For the text-containing cell, return its midpoint in [X, Y] coordinate format. 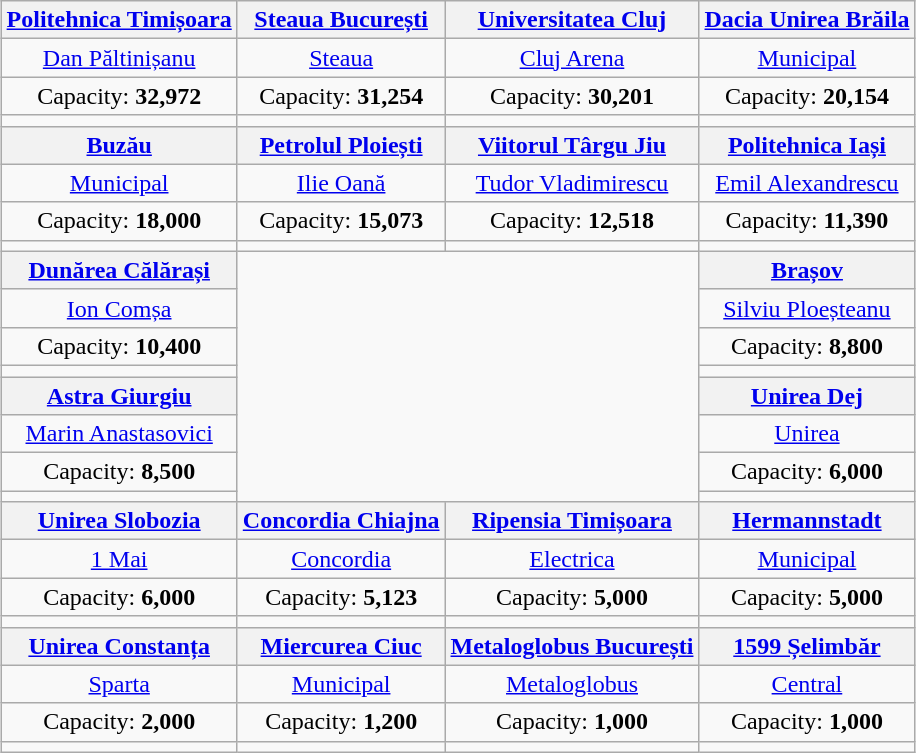
Emil Alexandrescu [807, 183]
Unirea Constanța [119, 646]
Hermannstadt [807, 521]
Capacity: 2,000 [119, 722]
Capacity: 5,123 [341, 597]
Capacity: 20,154 [807, 96]
Capacity: 10,400 [119, 346]
Brașov [807, 270]
Astra Giurgiu [119, 395]
Metaloglobus [572, 684]
Dunărea Călărași [119, 270]
Metaloglobus București [572, 646]
Capacity: 31,254 [341, 96]
Politehnica Iași [807, 145]
Capacity: 11,390 [807, 221]
Miercurea Ciuc [341, 646]
Capacity: 1,200 [341, 722]
Unirea Dej [807, 395]
Silviu Ploeșteanu [807, 308]
Capacity: 8,500 [119, 472]
Buzău [119, 145]
Ion Comșa [119, 308]
Central [807, 684]
Capacity: 15,073 [341, 221]
Dacia Unirea Brăila [807, 20]
1599 Șelimbăr [807, 646]
Capacity: 32,972 [119, 96]
Steaua [341, 58]
Electrica [572, 559]
1 Mai [119, 559]
Cluj Arena [572, 58]
Politehnica Timișoara [119, 20]
Universitatea Cluj [572, 20]
Ilie Oană [341, 183]
Steaua București [341, 20]
Marin Anastasovici [119, 434]
Viitorul Târgu Jiu [572, 145]
Ripensia Timișoara [572, 521]
Unirea [807, 434]
Concordia Chiajna [341, 521]
Petrolul Ploiești [341, 145]
Sparta [119, 684]
Dan Păltinișanu [119, 58]
Concordia [341, 559]
Tudor Vladimirescu [572, 183]
Capacity: 18,000 [119, 221]
Unirea Slobozia [119, 521]
Capacity: 8,800 [807, 346]
Capacity: 30,201 [572, 96]
Capacity: 12,518 [572, 221]
